Identify which cell holds the provided text, then report its (X, Y) central coordinate. 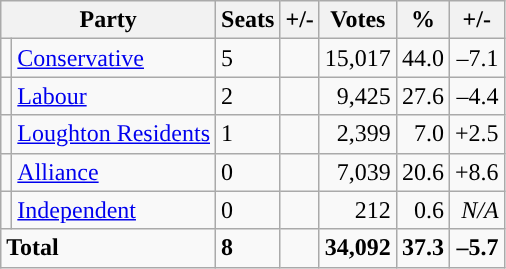
20.6 (422, 172)
0.6 (422, 210)
Conservative (114, 58)
–7.1 (476, 58)
–5.7 (476, 248)
44.0 (422, 58)
% (422, 20)
Votes (358, 20)
Alliance (114, 172)
15,017 (358, 58)
2,399 (358, 134)
2 (248, 96)
7,039 (358, 172)
Total (108, 248)
Party (108, 20)
+8.6 (476, 172)
27.6 (422, 96)
–4.4 (476, 96)
Labour (114, 96)
7.0 (422, 134)
1 (248, 134)
9,425 (358, 96)
Independent (114, 210)
37.3 (422, 248)
212 (358, 210)
34,092 (358, 248)
Seats (248, 20)
8 (248, 248)
5 (248, 58)
+2.5 (476, 134)
N/A (476, 210)
Loughton Residents (114, 134)
